Capture the cell that displays the provided text and extract its (x, y) central coordinate. 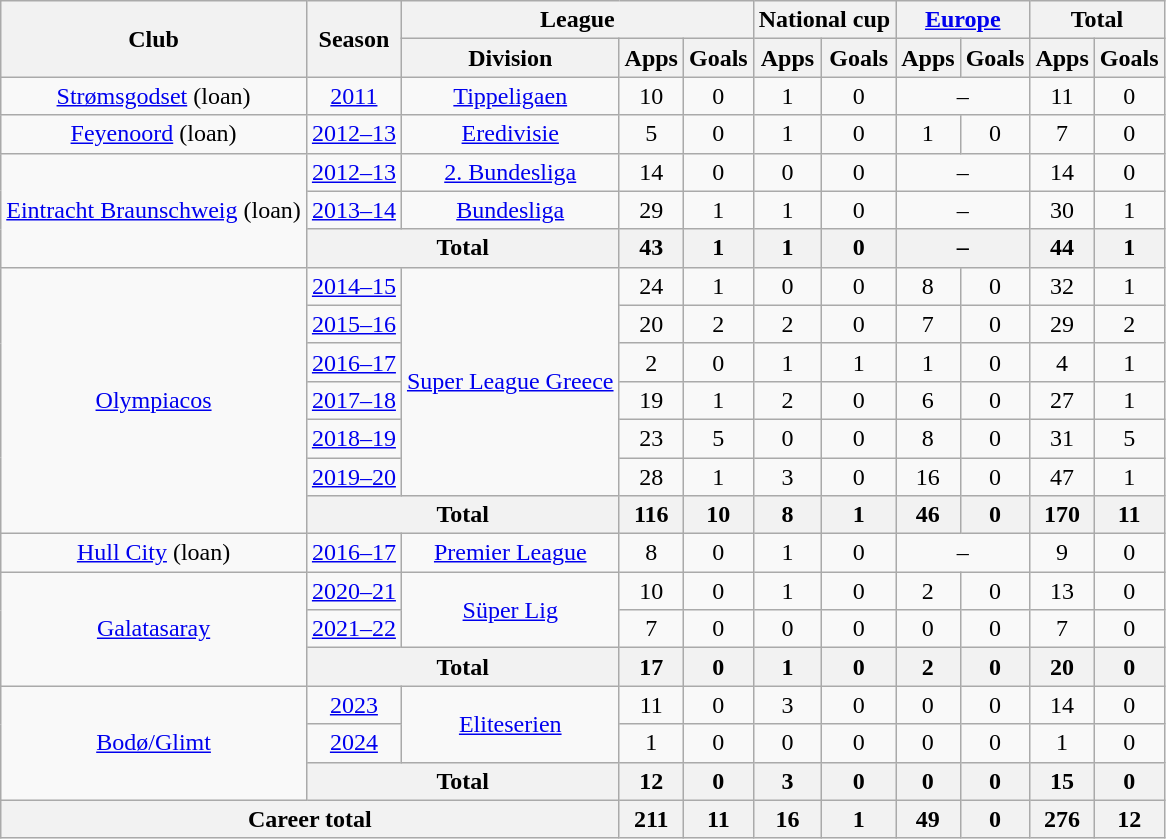
Bundesliga (510, 210)
League (577, 20)
Super League Greece (510, 381)
National cup (824, 20)
9 (1062, 553)
Tippeligaen (510, 96)
2014–15 (354, 286)
15 (1062, 781)
43 (651, 248)
27 (1062, 400)
Hull City (loan) (154, 553)
Premier League (510, 553)
2011 (354, 96)
2018–19 (354, 438)
Eredivisie (510, 134)
Division (510, 58)
2019–20 (354, 477)
2015–16 (354, 324)
2017–18 (354, 400)
Eintracht Braunschweig (loan) (154, 210)
28 (651, 477)
44 (1062, 248)
Eliteserien (510, 724)
30 (1062, 210)
Club (154, 39)
Süper Lig (510, 610)
24 (651, 286)
Feyenoord (loan) (154, 134)
211 (651, 819)
Season (354, 39)
170 (1062, 515)
Career total (310, 819)
49 (928, 819)
116 (651, 515)
Europe (963, 20)
2013–14 (354, 210)
Bodø/Glimt (154, 743)
2024 (354, 743)
17 (651, 667)
Strømsgodset (loan) (154, 96)
23 (651, 438)
4 (1062, 362)
32 (1062, 286)
2020–21 (354, 591)
Olympiacos (154, 400)
2. Bundesliga (510, 172)
31 (1062, 438)
2021–22 (354, 629)
2023 (354, 705)
19 (651, 400)
6 (928, 400)
47 (1062, 477)
276 (1062, 819)
13 (1062, 591)
46 (928, 515)
Galatasaray (154, 629)
